From the cell containing the given text, extract its center point as (X, Y) coordinate. 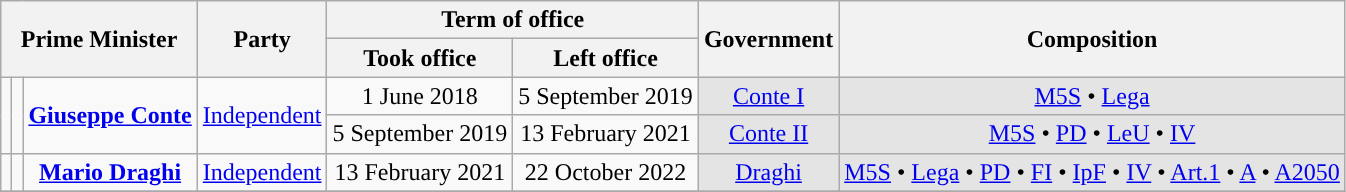
Composition (1092, 39)
Left office (606, 58)
M5S • PD • LeU • IV (1092, 134)
M5S • Lega • PD • FI • IpF • IV • Art.1 • A • A2050 (1092, 172)
Mario Draghi (110, 172)
Prime Minister (100, 39)
Took office (420, 58)
Term of office (512, 20)
Government (768, 39)
Conte I (768, 96)
Party (262, 39)
Draghi (768, 172)
1 June 2018 (420, 96)
M5S • Lega (1092, 96)
Giuseppe Conte (110, 115)
Conte II (768, 134)
22 October 2022 (606, 172)
